Locate the cell with the specified text and output its (x, y) center coordinate. 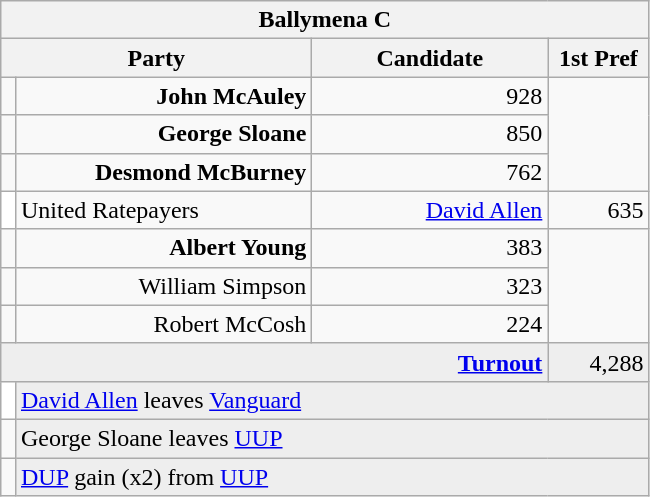
Ballymena C (325, 20)
John McAuley (163, 96)
Robert McCosh (163, 324)
635 (598, 210)
David Allen leaves Vanguard (332, 400)
George Sloane (163, 134)
928 (430, 96)
United Ratepayers (163, 210)
4,288 (598, 362)
David Allen (430, 210)
383 (430, 248)
224 (430, 324)
1st Pref (598, 58)
Candidate (430, 58)
Turnout (274, 362)
Party (156, 58)
Desmond McBurney (163, 172)
762 (430, 172)
DUP gain (x2) from UUP (332, 477)
George Sloane leaves UUP (332, 438)
850 (430, 134)
William Simpson (163, 286)
323 (430, 286)
Albert Young (163, 248)
